Extract the [x, y] coordinate from the center of the cell holding the provided text.  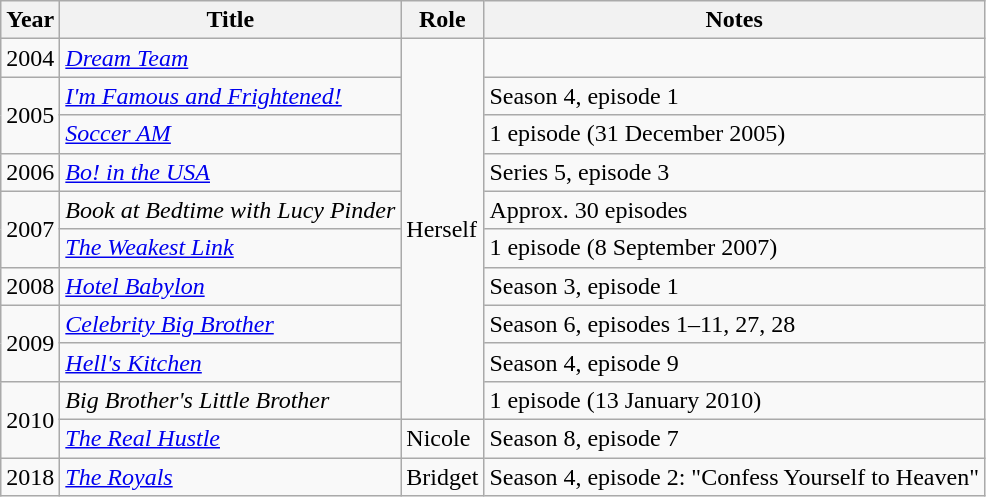
Bo! in the USA [230, 172]
2010 [30, 419]
Big Brother's Little Brother [230, 400]
Herself [442, 230]
The Weakest Link [230, 248]
The Real Hustle [230, 438]
2018 [30, 477]
Season 4, episode 2: "Confess Yourself to Heaven" [734, 477]
2007 [30, 229]
Approx. 30 episodes [734, 210]
2009 [30, 343]
Hotel Babylon [230, 286]
Celebrity Big Brother [230, 324]
The Royals [230, 477]
Season 4, episode 9 [734, 362]
1 episode (31 December 2005) [734, 134]
Soccer AM [230, 134]
Series 5, episode 3 [734, 172]
Bridget [442, 477]
2004 [30, 58]
Title [230, 20]
Hell's Kitchen [230, 362]
Season 8, episode 7 [734, 438]
1 episode (8 September 2007) [734, 248]
Year [30, 20]
Notes [734, 20]
2008 [30, 286]
1 episode (13 January 2010) [734, 400]
Season 6, episodes 1–11, 27, 28 [734, 324]
Season 3, episode 1 [734, 286]
Dream Team [230, 58]
Nicole [442, 438]
I'm Famous and Frightened! [230, 96]
2005 [30, 115]
Role [442, 20]
2006 [30, 172]
Book at Bedtime with Lucy Pinder [230, 210]
Season 4, episode 1 [734, 96]
